From the cell containing the given text, extract its center point as (x, y) coordinate. 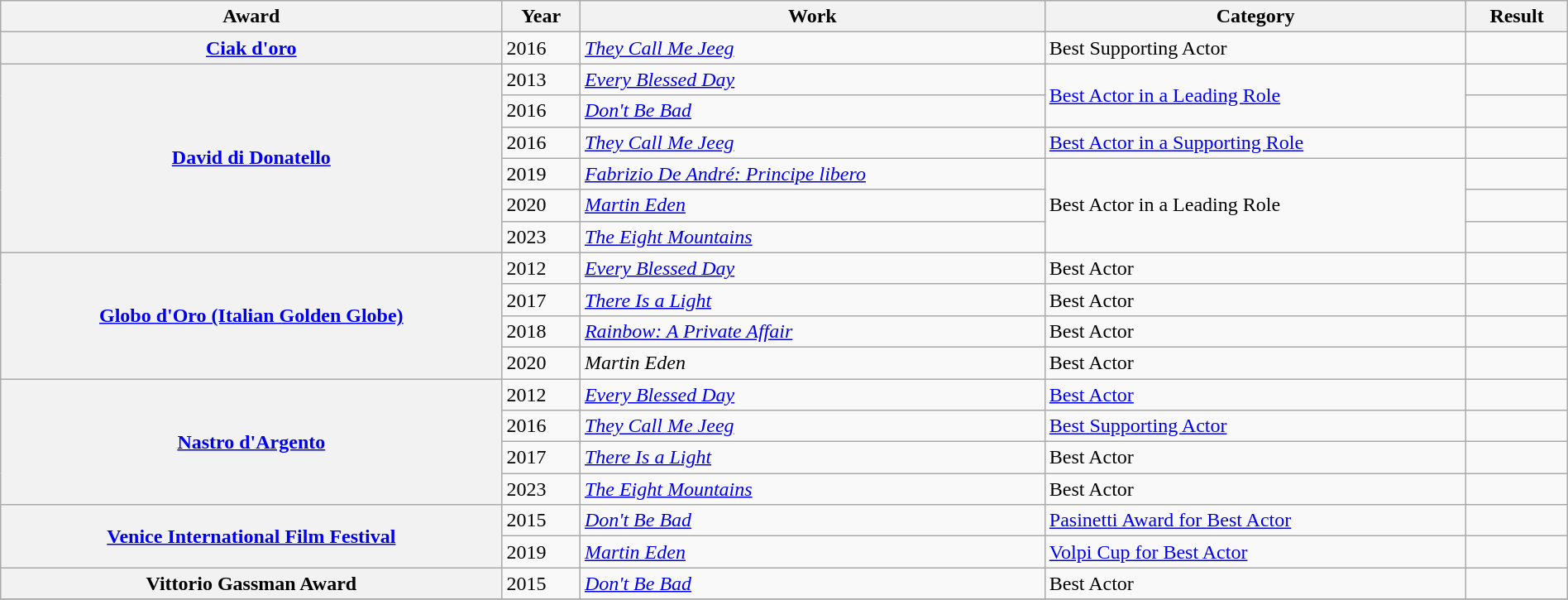
2018 (541, 331)
Fabrizio De André: Principe libero (812, 174)
Rainbow: A Private Affair (812, 331)
Nastro d'Argento (251, 442)
2013 (541, 79)
Globo d'Oro (Italian Golden Globe) (251, 315)
Category (1255, 17)
Venice International Film Festival (251, 536)
Pasinetti Award for Best Actor (1255, 521)
Work (812, 17)
David di Donatello (251, 158)
Vittorio Gassman Award (251, 583)
Year (541, 17)
Award (251, 17)
Ciak d'oro (251, 48)
Result (1517, 17)
Volpi Cup for Best Actor (1255, 552)
Best Actor in a Supporting Role (1255, 142)
